Identify which cell holds the provided text, then report its [x, y] central coordinate. 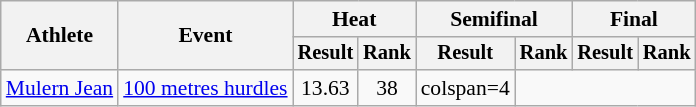
Event [205, 36]
Athlete [60, 36]
Mulern Jean [60, 88]
Final [634, 19]
Semifinal [494, 19]
Heat [354, 19]
13.63 [326, 88]
100 metres hurdles [205, 88]
38 [387, 88]
colspan=4 [466, 88]
